Detect which cell encompasses the target text, then output its [x, y] center coordinate. 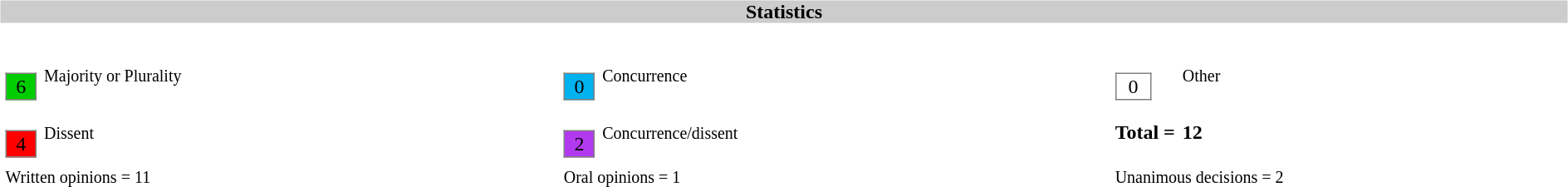
Statistics [784, 12]
Concurrence/dissent [855, 132]
Total = [1145, 132]
Other [1373, 76]
Majority or Plurality [301, 76]
12 [1373, 132]
Dissent [301, 132]
Concurrence [855, 76]
